Scan for the cell matching the given text and deliver its (X, Y) coordinate at center. 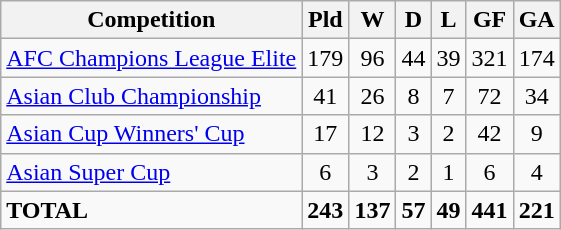
GA (536, 20)
179 (326, 58)
Pld (326, 20)
44 (414, 58)
4 (536, 172)
57 (414, 210)
Asian Super Cup (152, 172)
243 (326, 210)
1 (448, 172)
174 (536, 58)
7 (448, 96)
26 (372, 96)
34 (536, 96)
GF (490, 20)
AFC Champions League Elite (152, 58)
L (448, 20)
Competition (152, 20)
8 (414, 96)
Asian Cup Winners' Cup (152, 134)
49 (448, 210)
9 (536, 134)
17 (326, 134)
42 (490, 134)
137 (372, 210)
321 (490, 58)
W (372, 20)
TOTAL (152, 210)
D (414, 20)
221 (536, 210)
72 (490, 96)
39 (448, 58)
41 (326, 96)
96 (372, 58)
Asian Club Championship (152, 96)
441 (490, 210)
12 (372, 134)
